Find where the given text appears and provide that cell's center as [X, Y] coordinate. 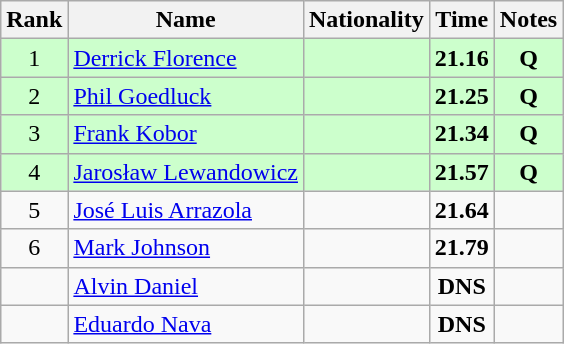
Rank [34, 20]
Nationality [366, 20]
Alvin Daniel [186, 286]
José Luis Arrazola [186, 210]
3 [34, 134]
Time [462, 20]
21.34 [462, 134]
21.57 [462, 172]
Eduardo Nava [186, 324]
Phil Goedluck [186, 96]
2 [34, 96]
21.25 [462, 96]
Frank Kobor [186, 134]
4 [34, 172]
1 [34, 58]
Derrick Florence [186, 58]
21.64 [462, 210]
Mark Johnson [186, 248]
21.16 [462, 58]
21.79 [462, 248]
6 [34, 248]
5 [34, 210]
Name [186, 20]
Notes [528, 20]
Jarosław Lewandowicz [186, 172]
